Locate the cell with the specified text and output its [x, y] center coordinate. 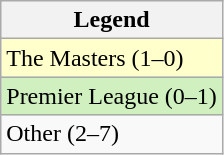
Legend [112, 20]
The Masters (1–0) [112, 58]
Other (2–7) [112, 134]
Premier League (0–1) [112, 96]
